Return [X, Y] of the center of cell containing provided text 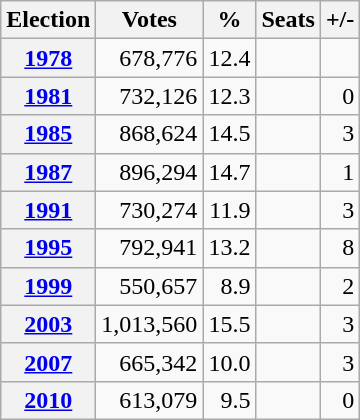
2007 [48, 362]
13.2 [230, 248]
Election [48, 20]
1985 [48, 134]
732,126 [150, 96]
868,624 [150, 134]
11.9 [230, 210]
Seats [288, 20]
8 [340, 248]
1981 [48, 96]
+/- [340, 20]
678,776 [150, 58]
896,294 [150, 172]
Votes [150, 20]
2003 [48, 324]
1 [340, 172]
665,342 [150, 362]
1991 [48, 210]
1987 [48, 172]
% [230, 20]
15.5 [230, 324]
2 [340, 286]
1995 [48, 248]
792,941 [150, 248]
14.5 [230, 134]
613,079 [150, 400]
9.5 [230, 400]
550,657 [150, 286]
14.7 [230, 172]
8.9 [230, 286]
2010 [48, 400]
1999 [48, 286]
1978 [48, 58]
10.0 [230, 362]
1,013,560 [150, 324]
730,274 [150, 210]
12.3 [230, 96]
12.4 [230, 58]
